Identify which cell holds the provided text, then report its (x, y) central coordinate. 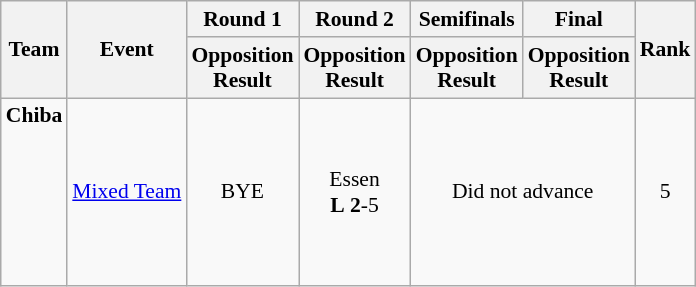
Semifinals (467, 19)
Did not advance (523, 192)
Event (126, 50)
Final (579, 19)
Round 2 (354, 19)
Essen L 2-5 (354, 192)
Team (34, 50)
5 (666, 192)
Rank (666, 50)
Round 1 (242, 19)
BYE (242, 192)
Mixed Team (126, 192)
Chiba (34, 192)
